Identify which cell holds the provided text, then report its [X, Y] central coordinate. 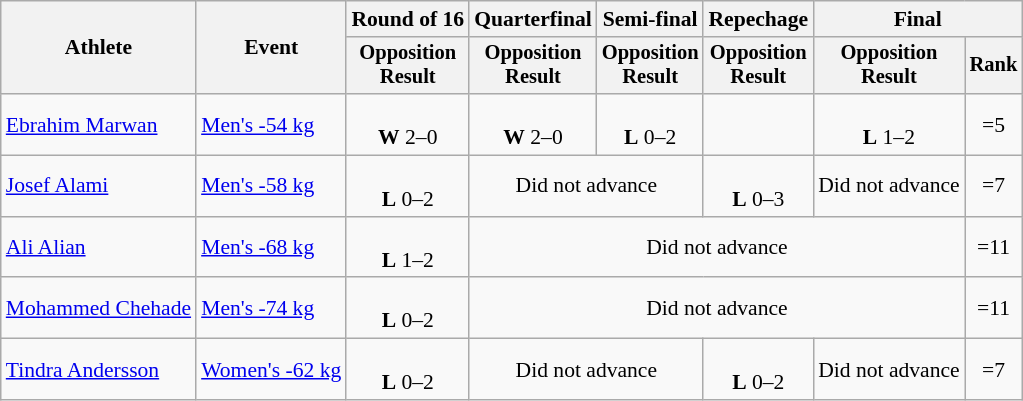
Men's -54 kg [271, 124]
Round of 16 [408, 19]
Repechage [758, 19]
Final [918, 19]
Josef Alami [98, 186]
=5 [994, 124]
Men's -74 kg [271, 308]
Ali Alian [98, 248]
Quarterfinal [533, 19]
Rank [994, 66]
Men's -58 kg [271, 186]
Semi-final [650, 19]
Event [271, 48]
Athlete [98, 48]
L 0–3 [758, 186]
Ebrahim Marwan [98, 124]
Tindra Andersson [98, 370]
Men's -68 kg [271, 248]
Women's -62 kg [271, 370]
Mohammed Chehade [98, 308]
